Find where the given text appears and provide that cell's center as [x, y] coordinate. 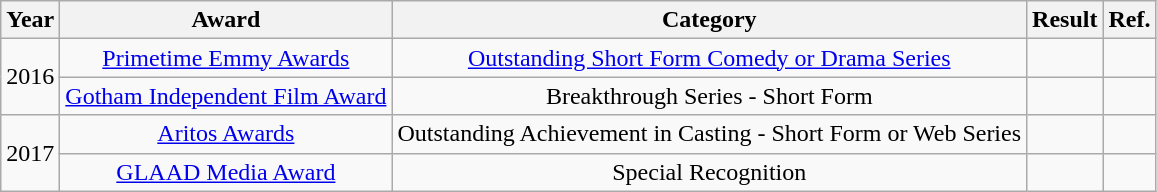
GLAAD Media Award [226, 172]
Gotham Independent Film Award [226, 96]
Ref. [1130, 20]
Primetime Emmy Awards [226, 58]
Year [30, 20]
Award [226, 20]
2017 [30, 153]
2016 [30, 77]
Outstanding Achievement in Casting - Short Form or Web Series [710, 134]
Outstanding Short Form Comedy or Drama Series [710, 58]
Result [1065, 20]
Aritos Awards [226, 134]
Special Recognition [710, 172]
Category [710, 20]
Breakthrough Series - Short Form [710, 96]
